Locate the cell with the specified text and output its (x, y) center coordinate. 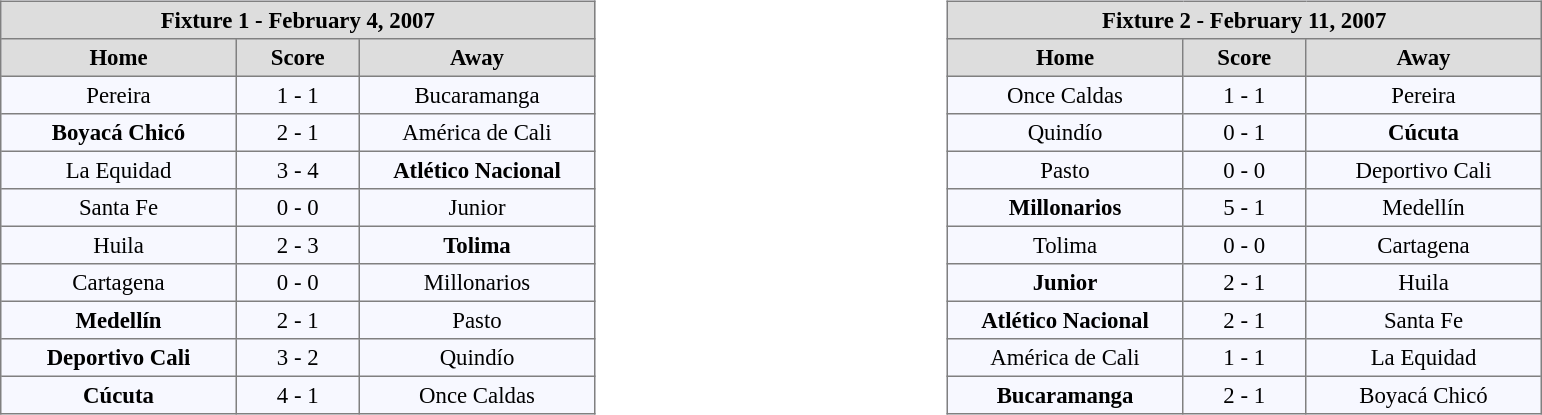
3 - 4 (298, 170)
0 - 1 (1244, 133)
5 - 1 (1244, 208)
3 - 2 (298, 358)
4 - 1 (298, 395)
2 - 3 (298, 245)
Fixture 2 - February 11, 2007 (1244, 20)
Fixture 1 - February 4, 2007 (298, 20)
